Provide the [x, y] coordinate of the cell's center where the given text is located.  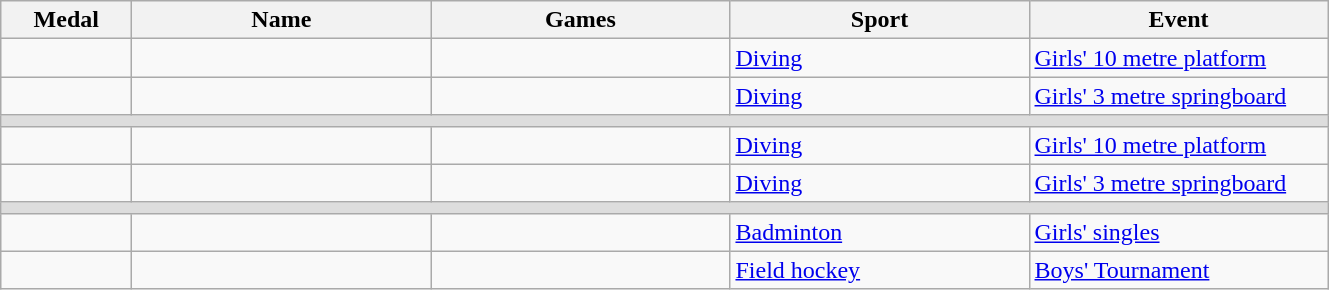
Boys' Tournament [1178, 270]
Medal [66, 20]
Field hockey [880, 270]
Sport [880, 20]
Event [1178, 20]
Games [580, 20]
Name [282, 20]
Girls' singles [1178, 232]
Badminton [880, 232]
